Return (x, y) of the center of cell containing provided text 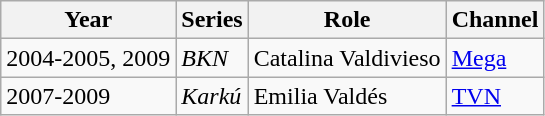
Emilia Valdés (347, 96)
Role (347, 20)
Year (88, 20)
Mega (495, 58)
Series (212, 20)
TVN (495, 96)
Karkú (212, 96)
BKN (212, 58)
2007-2009 (88, 96)
2004-2005, 2009 (88, 58)
Catalina Valdivieso (347, 58)
Channel (495, 20)
